Detect which cell encompasses the target text, then output its [x, y] center coordinate. 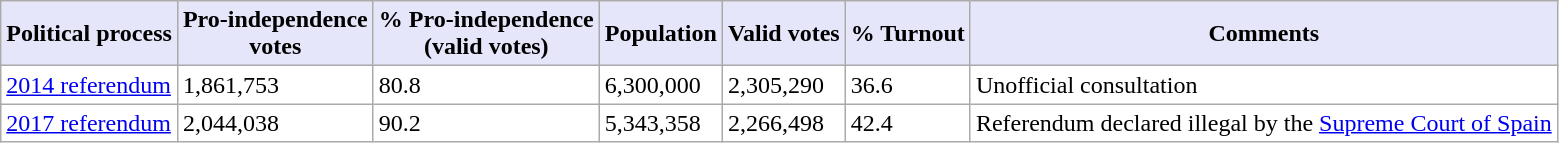
90.2 [486, 123]
% Turnout [908, 34]
1,861,753 [275, 85]
% Pro-independence(valid votes) [486, 34]
5,343,358 [660, 123]
Comments [1264, 34]
36.6 [908, 85]
42.4 [908, 123]
Valid votes [784, 34]
2,044,038 [275, 123]
Referendum declared illegal by the Supreme Court of Spain [1264, 123]
80.8 [486, 85]
Pro-independencevotes [275, 34]
Unofficial consultation [1264, 85]
2,305,290 [784, 85]
6,300,000 [660, 85]
2017 referendum [90, 123]
2,266,498 [784, 123]
Political process [90, 34]
Population [660, 34]
2014 referendum [90, 85]
